Return [X, Y] of the center of cell containing provided text 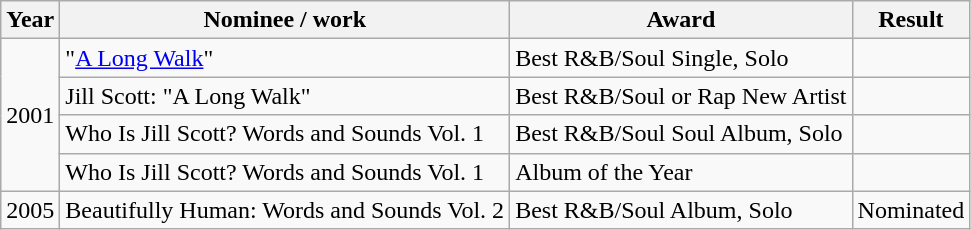
Best R&B/Soul or Rap New Artist [681, 96]
Nominated [911, 210]
Nominee / work [285, 20]
2001 [30, 115]
Best R&B/Soul Album, Solo [681, 210]
"A Long Walk" [285, 58]
Jill Scott: "A Long Walk" [285, 96]
Album of the Year [681, 172]
Result [911, 20]
Award [681, 20]
Beautifully Human: Words and Sounds Vol. 2 [285, 210]
2005 [30, 210]
Best R&B/Soul Single, Solo [681, 58]
Year [30, 20]
Best R&B/Soul Soul Album, Solo [681, 134]
